Output the (x, y) coordinate of the center of the cell containing the given text.  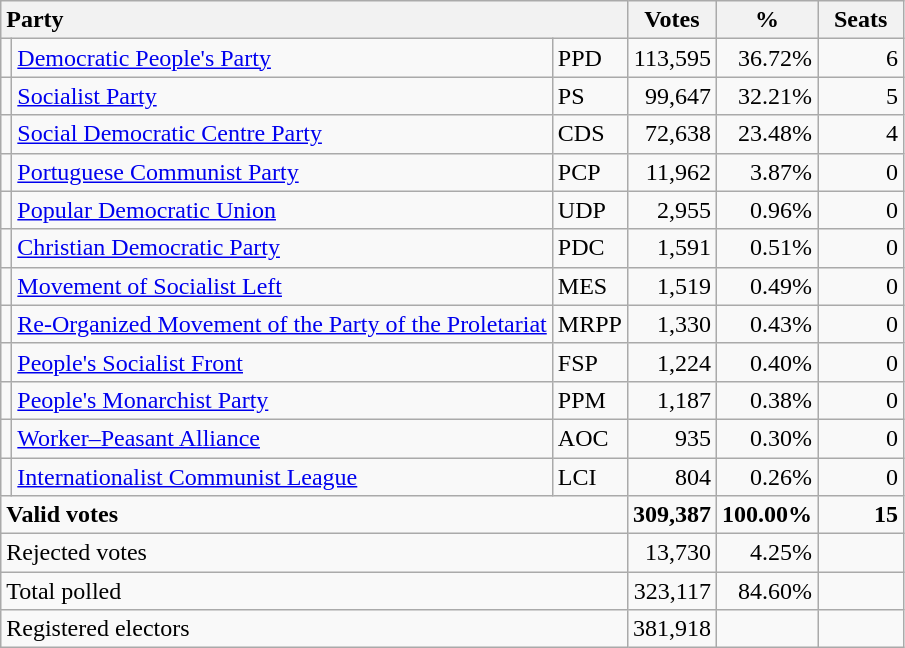
100.00% (766, 515)
Re-Organized Movement of the Party of the Proletariat (282, 324)
Internationalist Communist League (282, 477)
AOC (590, 438)
323,117 (672, 591)
0.96% (766, 210)
PPD (590, 58)
13,730 (672, 553)
MRPP (590, 324)
Party (314, 20)
PDC (590, 248)
0.38% (766, 400)
0.51% (766, 248)
Votes (672, 20)
Socialist Party (282, 96)
5 (861, 96)
Popular Democratic Union (282, 210)
11,962 (672, 172)
72,638 (672, 134)
Portuguese Communist Party (282, 172)
LCI (590, 477)
MES (590, 286)
FSP (590, 362)
804 (672, 477)
32.21% (766, 96)
0.40% (766, 362)
0.30% (766, 438)
4 (861, 134)
Movement of Socialist Left (282, 286)
381,918 (672, 629)
Total polled (314, 591)
Rejected votes (314, 553)
84.60% (766, 591)
1,591 (672, 248)
99,647 (672, 96)
CDS (590, 134)
Christian Democratic Party (282, 248)
Valid votes (314, 515)
Worker–Peasant Alliance (282, 438)
1,519 (672, 286)
36.72% (766, 58)
15 (861, 515)
Seats (861, 20)
People's Monarchist Party (282, 400)
0.43% (766, 324)
3.87% (766, 172)
% (766, 20)
2,955 (672, 210)
Registered electors (314, 629)
935 (672, 438)
309,387 (672, 515)
1,187 (672, 400)
1,224 (672, 362)
4.25% (766, 553)
PS (590, 96)
0.26% (766, 477)
Democratic People's Party (282, 58)
PCP (590, 172)
UDP (590, 210)
Social Democratic Centre Party (282, 134)
6 (861, 58)
People's Socialist Front (282, 362)
23.48% (766, 134)
PPM (590, 400)
113,595 (672, 58)
1,330 (672, 324)
0.49% (766, 286)
